Extract the [X, Y] coordinate from the center of the cell holding the provided text.  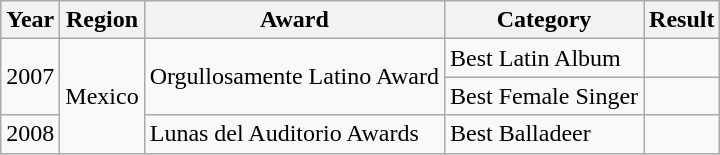
Category [544, 20]
Year [30, 20]
Region [102, 20]
Mexico [102, 96]
Result [682, 20]
2008 [30, 134]
Orgullosamente Latino Award [294, 77]
2007 [30, 77]
Best Balladeer [544, 134]
Best Female Singer [544, 96]
Best Latin Album [544, 58]
Lunas del Auditorio Awards [294, 134]
Award [294, 20]
